For the text-containing cell, return its midpoint in [X, Y] coordinate format. 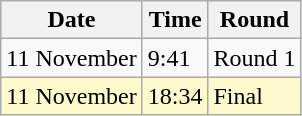
9:41 [175, 58]
Round 1 [254, 58]
Time [175, 20]
Round [254, 20]
Final [254, 96]
18:34 [175, 96]
Date [72, 20]
